Capture the cell that displays the provided text and extract its [X, Y] central coordinate. 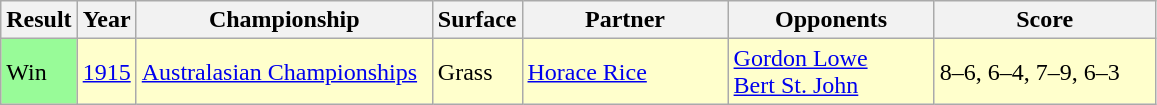
Surface [477, 20]
1915 [106, 72]
Gordon Lowe Bert St. John [831, 72]
Score [1044, 20]
Championship [284, 20]
Australasian Championships [284, 72]
Grass [477, 72]
Result [39, 20]
Partner [625, 20]
8–6, 6–4, 7–9, 6–3 [1044, 72]
Opponents [831, 20]
Win [39, 72]
Horace Rice [625, 72]
Year [106, 20]
